Pinpoint the cell where the given text exists, returning its (X, Y) midpoint coordinate. 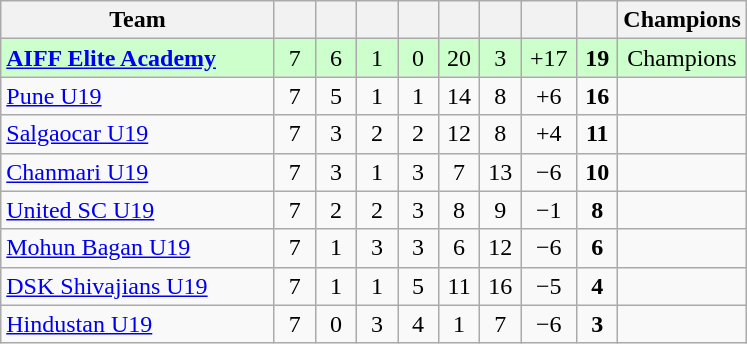
10 (598, 172)
+6 (549, 96)
20 (460, 58)
13 (500, 172)
19 (598, 58)
United SC U19 (138, 210)
+4 (549, 134)
AIFF Elite Academy (138, 58)
Salgaocar U19 (138, 134)
14 (460, 96)
Hindustan U19 (138, 324)
DSK Shivajians U19 (138, 286)
Team (138, 20)
+17 (549, 58)
−1 (549, 210)
Mohun Bagan U19 (138, 248)
−5 (549, 286)
9 (500, 210)
Chanmari U19 (138, 172)
Pune U19 (138, 96)
